Return [x, y] of the center of cell containing provided text 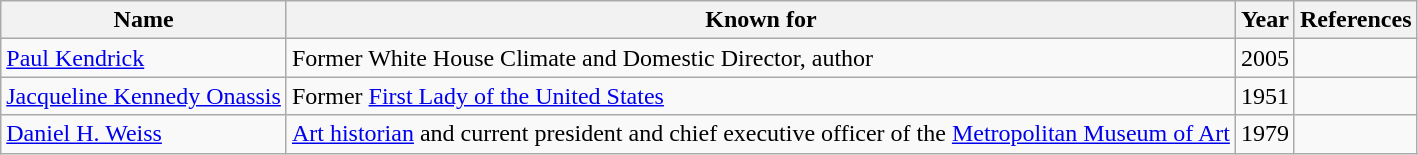
Jacqueline Kennedy Onassis [144, 96]
Known for [760, 20]
Paul Kendrick [144, 58]
2005 [1264, 58]
Daniel H. Weiss [144, 134]
Art historian and current president and chief executive officer of the Metropolitan Museum of Art [760, 134]
Name [144, 20]
1951 [1264, 96]
Year [1264, 20]
References [1356, 20]
Former White House Climate and Domestic Director, author [760, 58]
1979 [1264, 134]
Former First Lady of the United States [760, 96]
